Output the [X, Y] coordinate of the center of the cell containing the given text.  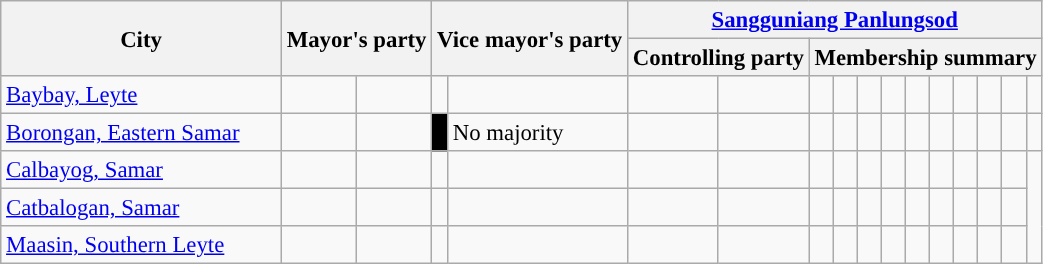
Baybay, Leyte [142, 95]
City [142, 38]
No majority [537, 133]
Controlling party [719, 58]
Sangguniang Panlungsod [835, 20]
Catbalogan, Samar [142, 208]
Vice mayor's party [530, 38]
Maasin, Southern Leyte [142, 245]
Calbayog, Samar [142, 170]
Membership summary [926, 58]
Borongan, Eastern Samar [142, 133]
Mayor's party [356, 38]
